Pinpoint the cell where the given text exists, returning its [X, Y] midpoint coordinate. 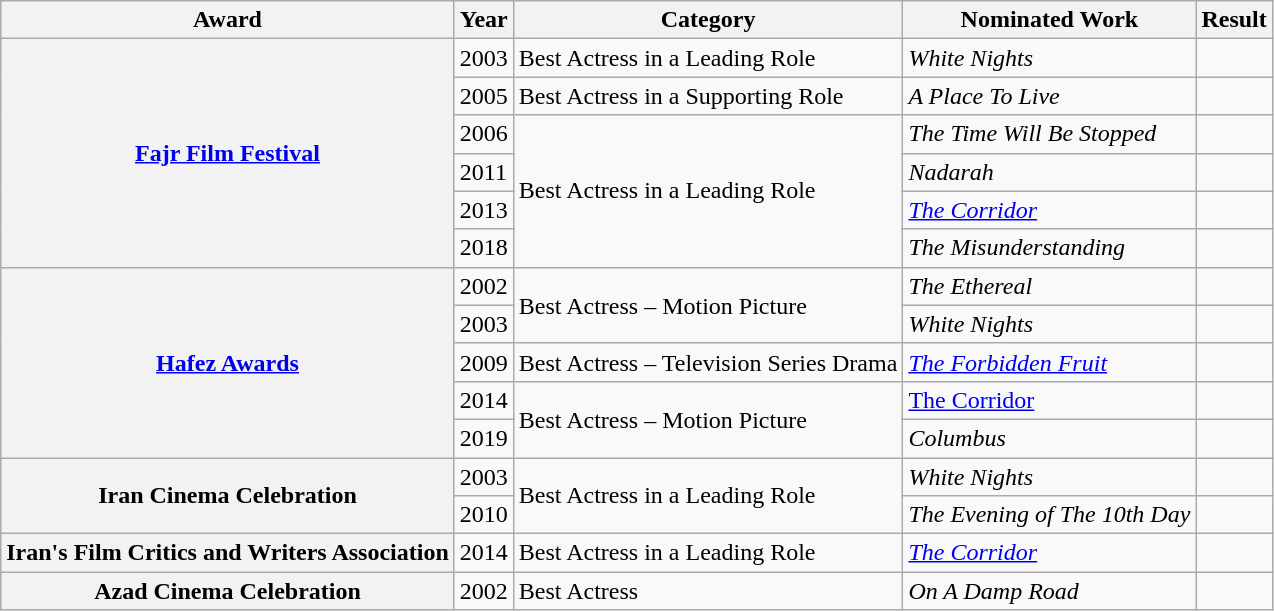
Hafez Awards [228, 362]
2019 [484, 438]
Columbus [1050, 438]
The Evening of The 10th Day [1050, 515]
2005 [484, 96]
Result [1234, 20]
Award [228, 20]
The Misunderstanding [1050, 248]
2018 [484, 248]
Best Actress [708, 591]
2009 [484, 362]
Nadarah [1050, 172]
Year [484, 20]
The Forbidden Fruit [1050, 362]
Category [708, 20]
Iran Cinema Celebration [228, 496]
The Ethereal [1050, 286]
2010 [484, 515]
2013 [484, 210]
Best Actress in a Supporting Role [708, 96]
The Time Will Be Stopped [1050, 134]
A Place To Live [1050, 96]
Best Actress – Television Series Drama [708, 362]
2011 [484, 172]
On A Damp Road [1050, 591]
Fajr Film Festival [228, 153]
Nominated Work [1050, 20]
Azad Cinema Celebration [228, 591]
2006 [484, 134]
Iran's Film Critics and Writers Association [228, 553]
